Identify which cell holds the provided text, then report its (x, y) central coordinate. 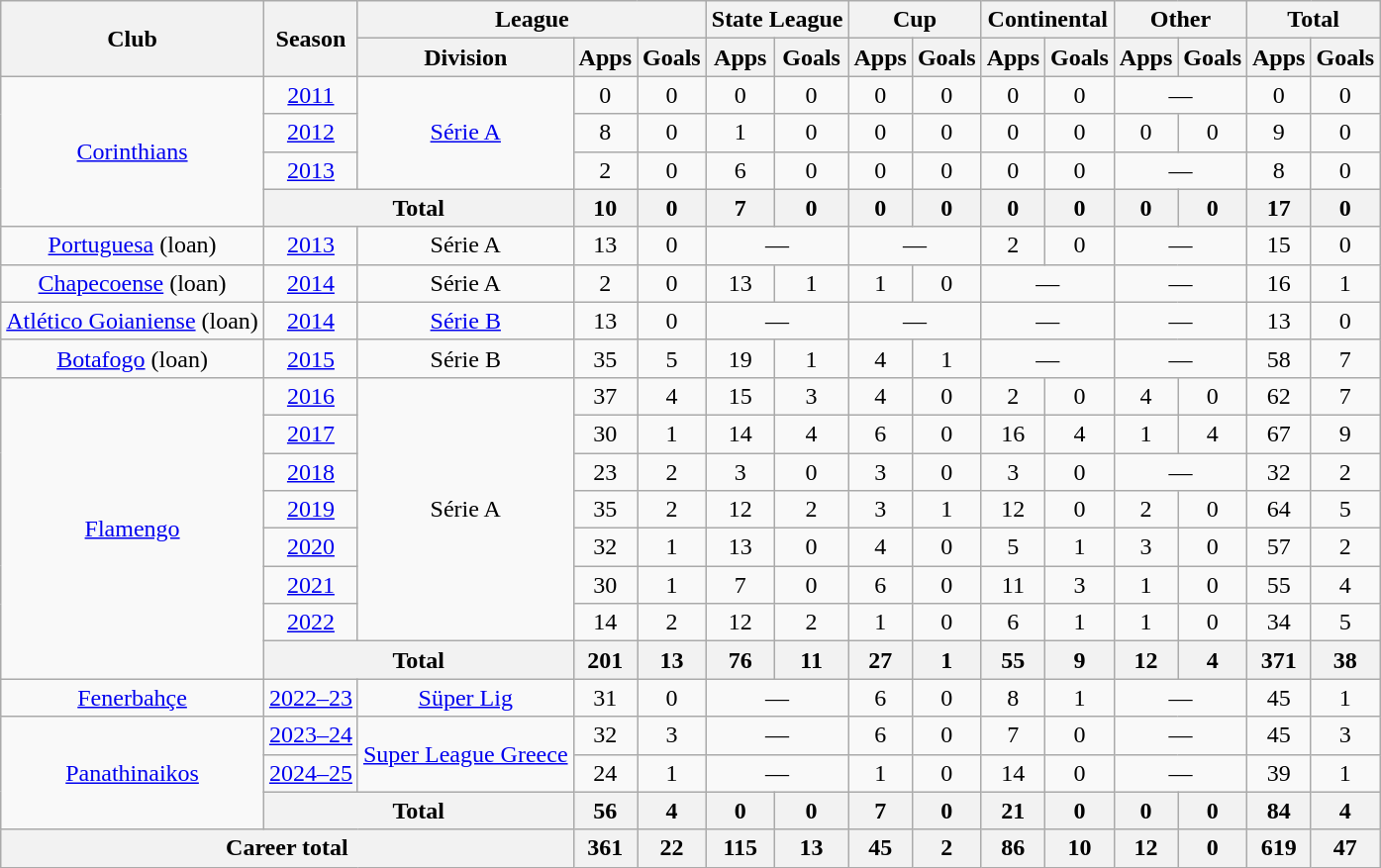
2024–25 (311, 773)
86 (1013, 848)
Continental (1047, 20)
2022–23 (311, 698)
17 (1279, 208)
Career total (287, 848)
34 (1279, 623)
Cup (915, 20)
57 (1279, 547)
2022 (311, 623)
371 (1279, 660)
Botafogo (loan) (133, 358)
619 (1279, 848)
31 (605, 698)
2019 (311, 510)
Super League Greece (465, 754)
Panathinaikos (133, 773)
2021 (311, 585)
39 (1279, 773)
23 (605, 472)
2011 (311, 95)
League (532, 20)
22 (672, 848)
Süper Lig (465, 698)
58 (1279, 358)
361 (605, 848)
21 (1013, 811)
67 (1279, 434)
Corinthians (133, 151)
Portuguesa (loan) (133, 245)
27 (880, 660)
2020 (311, 547)
State League (777, 20)
84 (1279, 811)
19 (740, 358)
Season (311, 39)
62 (1279, 396)
Chapecoense (loan) (133, 283)
2023–24 (311, 735)
76 (740, 660)
56 (605, 811)
2015 (311, 358)
47 (1345, 848)
Flamengo (133, 528)
Club (133, 39)
Fenerbahçe (133, 698)
64 (1279, 510)
Atlético Goianiense (loan) (133, 321)
38 (1345, 660)
2018 (311, 472)
Division (465, 57)
2016 (311, 396)
24 (605, 773)
37 (605, 396)
115 (740, 848)
2012 (311, 133)
2017 (311, 434)
201 (605, 660)
Other (1180, 20)
